Locate the cell with the specified text and output its [x, y] center coordinate. 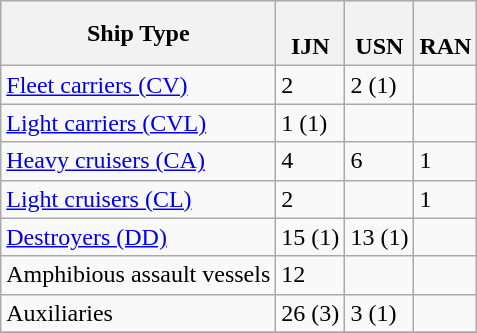
1 (1) [310, 123]
Ship Type [138, 34]
IJN [310, 34]
6 [380, 161]
Destroyers (DD) [138, 237]
Fleet carriers (CV) [138, 85]
26 (3) [310, 313]
4 [310, 161]
3 (1) [380, 313]
USN [380, 34]
Light carriers (CVL) [138, 123]
Light cruisers (CL) [138, 199]
15 (1) [310, 237]
12 [310, 275]
Heavy cruisers (CA) [138, 161]
13 (1) [380, 237]
RAN [446, 34]
Auxiliaries [138, 313]
2 (1) [380, 85]
Amphibious assault vessels [138, 275]
